For the text-containing cell, return its midpoint in [X, Y] coordinate format. 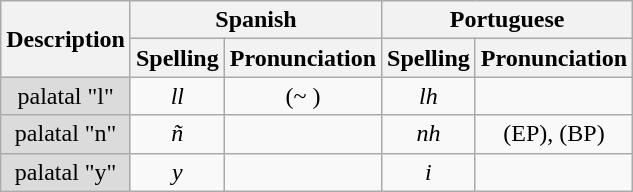
nh [429, 134]
ñ [177, 134]
palatal "n" [66, 134]
(EP), (BP) [554, 134]
(~ ) [302, 96]
palatal "y" [66, 172]
lh [429, 96]
Spanish [256, 20]
y [177, 172]
Description [66, 39]
ll [177, 96]
i [429, 172]
Portuguese [508, 20]
palatal "l" [66, 96]
